Return the (X, Y) coordinate for the center point of the cell that contains the specified text.  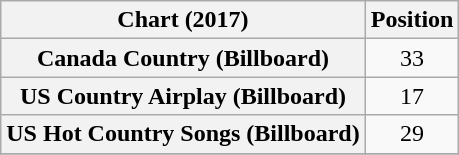
US Country Airplay (Billboard) (183, 96)
Position (412, 20)
Canada Country (Billboard) (183, 58)
29 (412, 134)
US Hot Country Songs (Billboard) (183, 134)
33 (412, 58)
17 (412, 96)
Chart (2017) (183, 20)
